From the cell containing the given text, extract its center point as [x, y] coordinate. 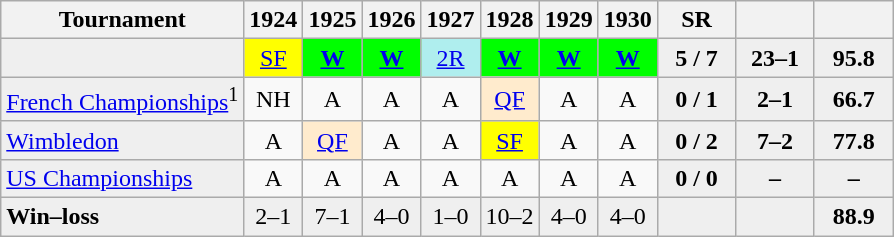
7–2 [776, 140]
1–0 [450, 217]
66.7 [854, 100]
1929 [568, 20]
1924 [274, 20]
77.8 [854, 140]
1925 [332, 20]
French Championships1 [122, 100]
23–1 [776, 58]
1928 [510, 20]
0 / 0 [696, 178]
NH [274, 100]
10–2 [510, 217]
1926 [392, 20]
0 / 2 [696, 140]
US Championships [122, 178]
7–1 [332, 217]
0 / 1 [696, 100]
Wimbledon [122, 140]
2R [450, 58]
1930 [628, 20]
Tournament [122, 20]
5 / 7 [696, 58]
1927 [450, 20]
SR [696, 20]
95.8 [854, 58]
88.9 [854, 217]
Win–loss [122, 217]
